Capture the cell that displays the provided text and extract its [X, Y] central coordinate. 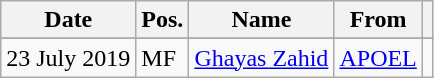
Pos. [162, 20]
MF [162, 58]
Ghayas Zahid [262, 58]
23 July 2019 [68, 58]
Date [68, 20]
Name [262, 20]
From [378, 20]
APOEL [378, 58]
